Return (x, y) of the center of cell containing provided text 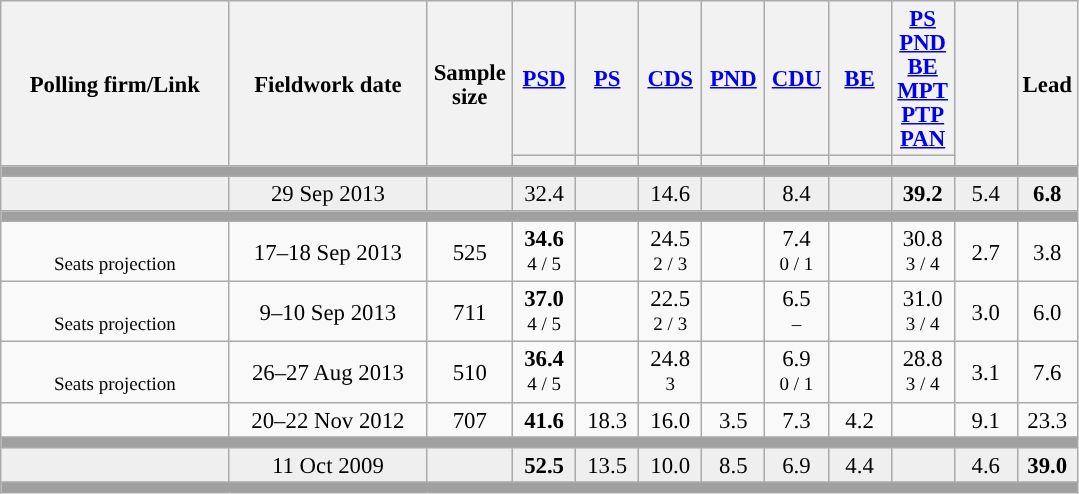
52.5 (544, 464)
17–18 Sep 2013 (328, 252)
39.0 (1047, 464)
8.5 (734, 464)
711 (470, 312)
14.6 (670, 194)
6.90 / 1 (796, 372)
22.52 / 3 (670, 312)
20–22 Nov 2012 (328, 420)
PSPNDBEMPTPTPPAN (922, 78)
BE (860, 78)
4.6 (986, 464)
Lead (1047, 84)
30.83 / 4 (922, 252)
CDU (796, 78)
PS (608, 78)
Fieldwork date (328, 84)
7.40 / 1 (796, 252)
28.83 / 4 (922, 372)
32.4 (544, 194)
6.8 (1047, 194)
24.52 / 3 (670, 252)
26–27 Aug 2013 (328, 372)
707 (470, 420)
23.3 (1047, 420)
2.7 (986, 252)
4.2 (860, 420)
Sample size (470, 84)
Polling firm/Link (115, 84)
34.64 / 5 (544, 252)
6.0 (1047, 312)
37.04 / 5 (544, 312)
6.9 (796, 464)
16.0 (670, 420)
6.5 – (796, 312)
31.03 / 4 (922, 312)
4.4 (860, 464)
510 (470, 372)
3.0 (986, 312)
7.6 (1047, 372)
8.4 (796, 194)
36.44 / 5 (544, 372)
39.2 (922, 194)
3.8 (1047, 252)
CDS (670, 78)
9.1 (986, 420)
18.3 (608, 420)
13.5 (608, 464)
PND (734, 78)
3.5 (734, 420)
11 Oct 2009 (328, 464)
41.6 (544, 420)
7.3 (796, 420)
29 Sep 2013 (328, 194)
PSD (544, 78)
24.83 (670, 372)
5.4 (986, 194)
525 (470, 252)
10.0 (670, 464)
9–10 Sep 2013 (328, 312)
3.1 (986, 372)
